Output the [X, Y] coordinate of the center of the cell containing the given text.  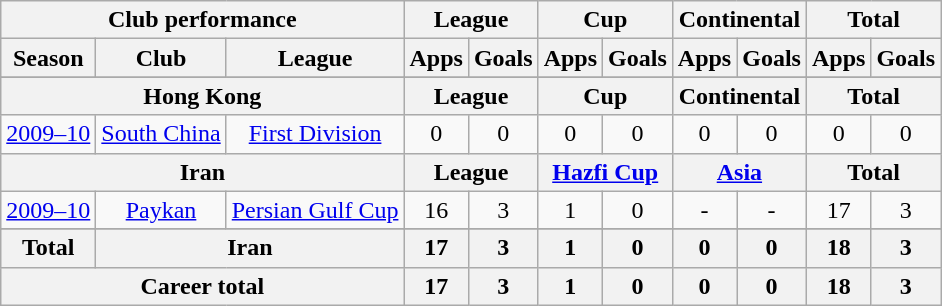
Asia [739, 172]
Season [48, 58]
South China [161, 134]
Paykan [161, 210]
Career total [202, 286]
Club [161, 58]
Persian Gulf Cup [315, 210]
Hong Kong [202, 96]
Hazfi Cup [605, 172]
Club performance [202, 20]
First Division [315, 134]
16 [436, 210]
